Return the (x, y) coordinate for the center point of the cell that contains the specified text.  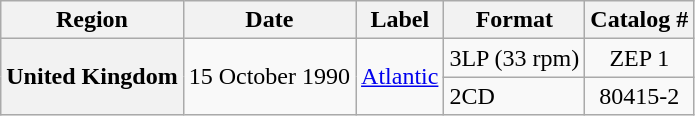
Region (92, 20)
Label (400, 20)
Atlantic (400, 77)
Date (269, 20)
ZEP 1 (640, 58)
15 October 1990 (269, 77)
United Kingdom (92, 77)
3LP (33 rpm) (514, 58)
80415-2 (640, 96)
2CD (514, 96)
Catalog # (640, 20)
Format (514, 20)
